Find where the given text appears and provide that cell's center as (x, y) coordinate. 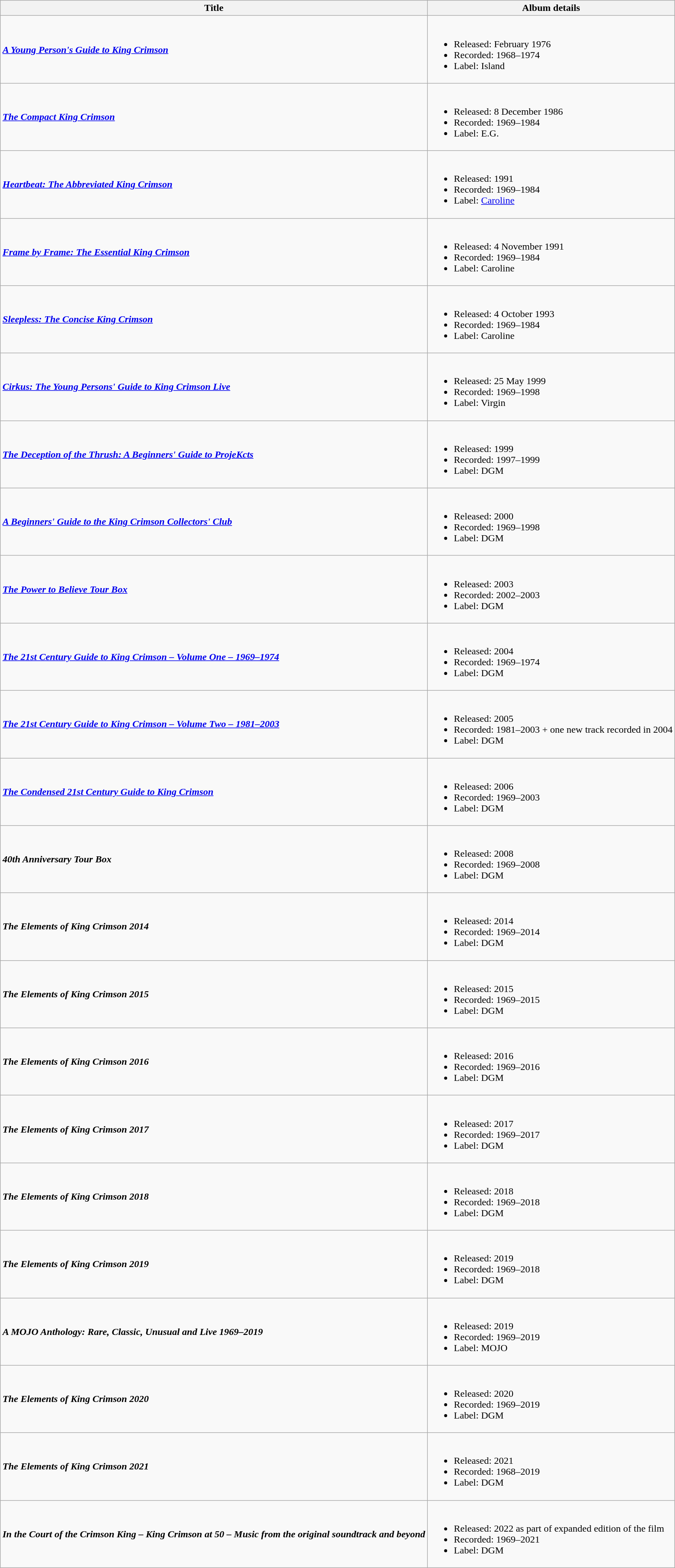
The Elements of King Crimson 2017 (214, 1129)
Released: February 1976Recorded: 1968–1974Label: Island (551, 49)
Released: 2018Recorded: 1969–2018Label: DGM (551, 1196)
Released: 2017Recorded: 1969–2017Label: DGM (551, 1129)
The Deception of the Thrush: A Beginners' Guide to ProjeKcts (214, 454)
A Young Person's Guide to King Crimson (214, 49)
Released: 2006Recorded: 1969–2003Label: DGM (551, 792)
Released: 2020Recorded: 1969–2019Label: DGM (551, 1399)
Released: 2016Recorded: 1969–2016Label: DGM (551, 1061)
Released: 25 May 1999Recorded: 1969–1998Label: Virgin (551, 387)
Released: 2022 as part of expanded edition of the filmRecorded: 1969–2021Label: DGM (551, 1534)
Cirkus: The Young Persons' Guide to King Crimson Live (214, 387)
The 21st Century Guide to King Crimson – Volume One – 1969–1974 (214, 657)
Released: 2014Recorded: 1969–2014Label: DGM (551, 927)
Frame by Frame: The Essential King Crimson (214, 252)
The Elements of King Crimson 2015 (214, 994)
Title (214, 8)
The 21st Century Guide to King Crimson – Volume Two – 1981–2003 (214, 724)
Released: 2019Recorded: 1969–2018Label: DGM (551, 1264)
The Elements of King Crimson 2019 (214, 1264)
Released: 2019Recorded: 1969–2019Label: MOJO (551, 1331)
A Beginners' Guide to the King Crimson Collectors' Club (214, 522)
Sleepless: The Concise King Crimson (214, 319)
Released: 2003Recorded: 2002–2003Label: DGM (551, 589)
Released: 2005Recorded: 1981–2003 + one new track recorded in 2004Label: DGM (551, 724)
Album details (551, 8)
The Elements of King Crimson 2016 (214, 1061)
Released: 2004Recorded: 1969–1974Label: DGM (551, 657)
Released: 2015Recorded: 1969–2015Label: DGM (551, 994)
The Elements of King Crimson 2018 (214, 1196)
Released: 4 October 1993Recorded: 1969–1984Label: Caroline (551, 319)
The Power to Believe Tour Box (214, 589)
The Elements of King Crimson 2021 (214, 1466)
A MOJO Anthology: Rare, Classic, Unusual and Live 1969–2019 (214, 1331)
Heartbeat: The Abbreviated King Crimson (214, 184)
The Compact King Crimson (214, 117)
Released: 2008Recorded: 1969–2008Label: DGM (551, 860)
Released: 1991Recorded: 1969–1984Label: Caroline (551, 184)
Released: 2021Recorded: 1968–2019Label: DGM (551, 1466)
Released: 8 December 1986Recorded: 1969–1984Label: E.G. (551, 117)
Released: 1999Recorded: 1997–1999Label: DGM (551, 454)
The Elements of King Crimson 2014 (214, 927)
40th Anniversary Tour Box (214, 860)
The Condensed 21st Century Guide to King Crimson (214, 792)
In the Court of the Crimson King – King Crimson at 50 – Music from the original soundtrack and beyond (214, 1534)
Released: 2000Recorded: 1969–1998Label: DGM (551, 522)
Released: 4 November 1991Recorded: 1969–1984Label: Caroline (551, 252)
The Elements of King Crimson 2020 (214, 1399)
